Return [x, y] of the center of cell containing provided text 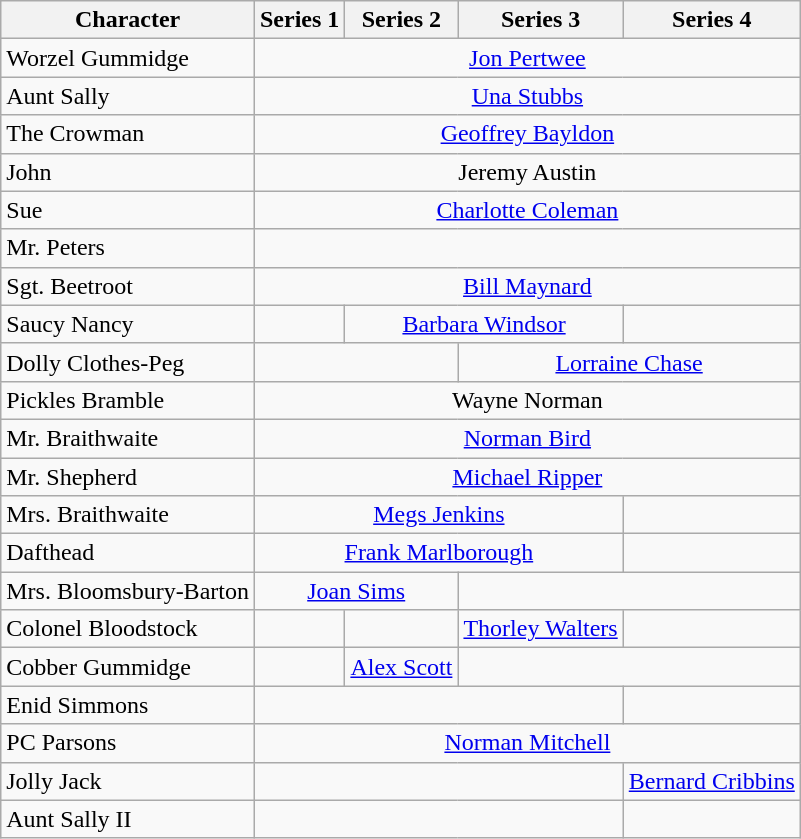
Jolly Jack [128, 781]
Worzel Gummidge [128, 58]
Norman Mitchell [527, 743]
Una Stubbs [527, 96]
Aunt Sally II [128, 819]
The Crowman [128, 134]
Dolly Clothes-Peg [128, 362]
Bernard Cribbins [712, 781]
Mr. Shepherd [128, 477]
Sue [128, 210]
Lorraine Chase [629, 362]
PC Parsons [128, 743]
Charlotte Coleman [527, 210]
Series 1 [299, 20]
Series 2 [402, 20]
Megs Jenkins [438, 515]
Mrs. Braithwaite [128, 515]
Bill Maynard [527, 286]
Geoffrey Bayldon [527, 134]
Mr. Peters [128, 248]
Thorley Walters [540, 629]
Wayne Norman [527, 400]
Mrs. Bloomsbury-Barton [128, 591]
Barbara Windsor [484, 324]
Mr. Braithwaite [128, 438]
Joan Sims [356, 591]
Sgt. Beetroot [128, 286]
Series 4 [712, 20]
Colonel Bloodstock [128, 629]
Michael Ripper [527, 477]
Pickles Bramble [128, 400]
Series 3 [540, 20]
Aunt Sally [128, 96]
Saucy Nancy [128, 324]
Cobber Gummidge [128, 667]
Jeremy Austin [527, 172]
Frank Marlborough [438, 553]
Dafthead [128, 553]
Character [128, 20]
Alex Scott [402, 667]
Jon Pertwee [527, 58]
Enid Simmons [128, 705]
John [128, 172]
Norman Bird [527, 438]
